For the text-containing cell, return its midpoint in [x, y] coordinate format. 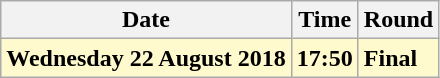
17:50 [324, 58]
Time [324, 20]
Round [398, 20]
Final [398, 58]
Date [146, 20]
Wednesday 22 August 2018 [146, 58]
